Capture the cell that displays the provided text and extract its [x, y] central coordinate. 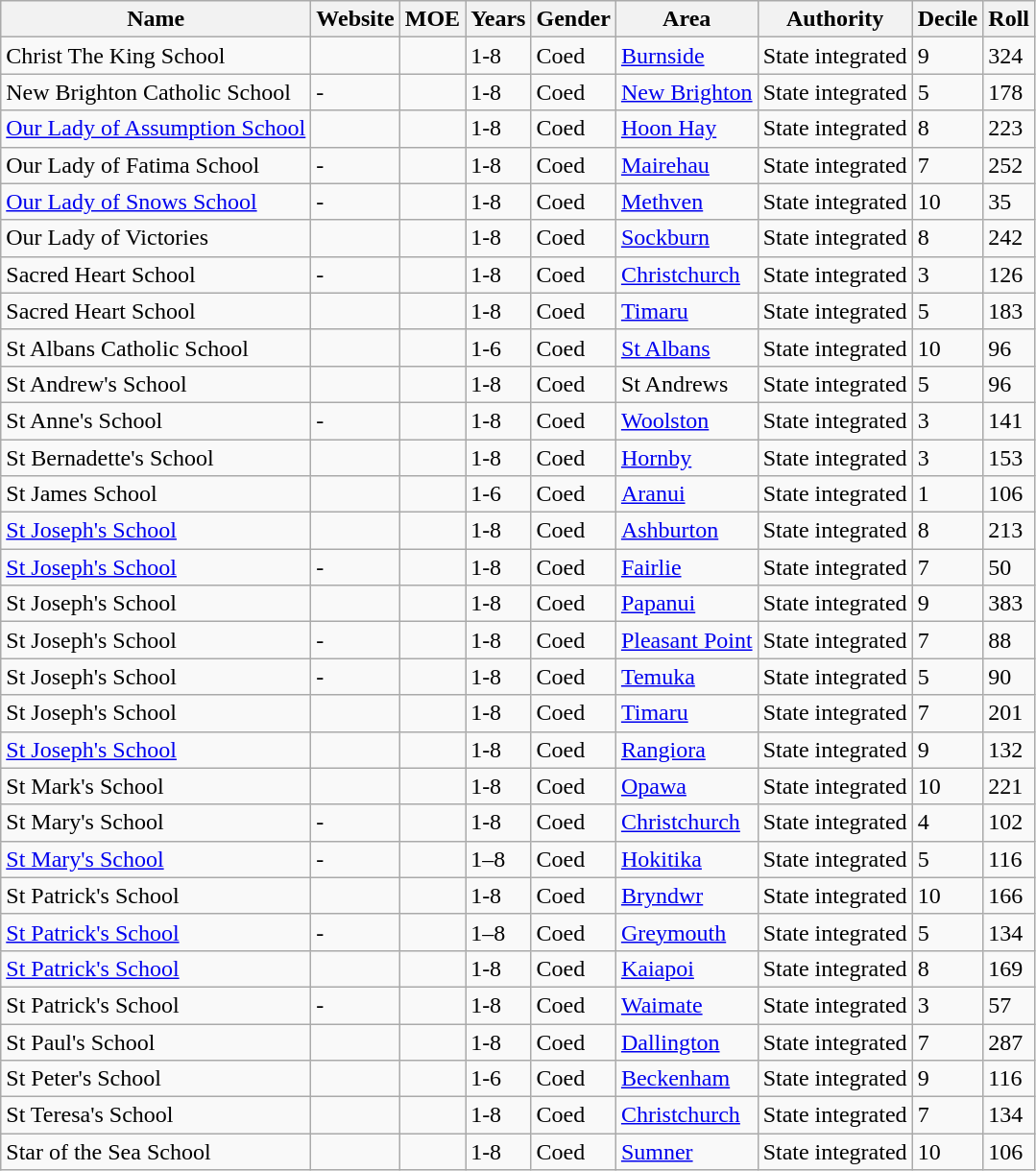
MOE [432, 19]
Decile [948, 19]
242 [1009, 238]
183 [1009, 311]
57 [1009, 1005]
223 [1009, 129]
Roll [1009, 19]
102 [1009, 823]
1 [948, 494]
St Paul's School [156, 1041]
Temuka [687, 677]
Papanui [687, 604]
Hoon Hay [687, 129]
Woolston [687, 420]
35 [1009, 202]
Our Lady of Victories [156, 238]
Gender [573, 19]
Methven [687, 202]
178 [1009, 92]
141 [1009, 420]
Area [687, 19]
Waimate [687, 1005]
Website [355, 19]
St James School [156, 494]
St Albans Catholic School [156, 347]
Our Lady of Assumption School [156, 129]
St Bernadette's School [156, 458]
St Andrews [687, 384]
Years [498, 19]
Our Lady of Snows School [156, 202]
383 [1009, 604]
Hokitika [687, 859]
Mairehau [687, 165]
169 [1009, 968]
88 [1009, 640]
50 [1009, 567]
Rangiora [687, 750]
Our Lady of Fatima School [156, 165]
132 [1009, 750]
Sockburn [687, 238]
Greymouth [687, 932]
287 [1009, 1041]
St Anne's School [156, 420]
Christ The King School [156, 56]
213 [1009, 531]
Burnside [687, 56]
Beckenham [687, 1079]
Sumner [687, 1152]
4 [948, 823]
St Teresa's School [156, 1115]
Opawa [687, 786]
153 [1009, 458]
221 [1009, 786]
126 [1009, 275]
Kaiapoi [687, 968]
166 [1009, 896]
Star of the Sea School [156, 1152]
324 [1009, 56]
Bryndwr [687, 896]
New Brighton Catholic School [156, 92]
Hornby [687, 458]
St Mark's School [156, 786]
Authority [835, 19]
252 [1009, 165]
Name [156, 19]
Aranui [687, 494]
Fairlie [687, 567]
90 [1009, 677]
201 [1009, 713]
St Albans [687, 347]
Pleasant Point [687, 640]
Ashburton [687, 531]
Dallington [687, 1041]
New Brighton [687, 92]
St Peter's School [156, 1079]
St Andrew's School [156, 384]
